Determine the (X, Y) coordinate at the center of the cell enclosing the given text.  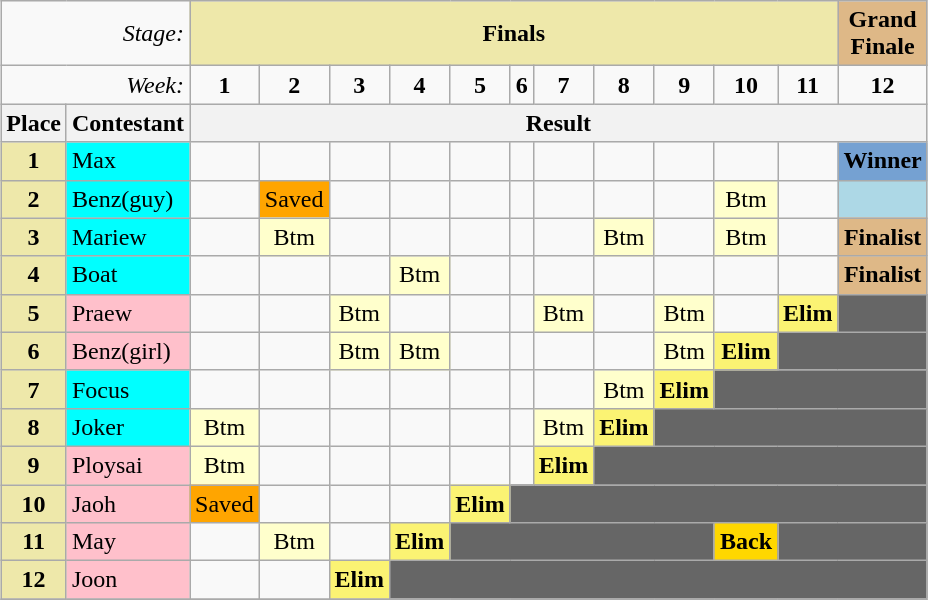
May (128, 542)
Winner (882, 161)
Jaoh (128, 503)
Praew (128, 313)
Finals (514, 34)
Max (128, 161)
Boat (128, 275)
Ploysai (128, 465)
Benz(guy) (128, 199)
Joon (128, 580)
Grand Finale (882, 34)
Benz(girl) (128, 351)
Stage: (96, 34)
Place (34, 123)
Back (746, 542)
Focus (128, 389)
Mariew (128, 237)
Contestant (128, 123)
Week: (96, 85)
Joker (128, 427)
Result (559, 123)
